Pinpoint the cell where the given text exists, returning its [x, y] midpoint coordinate. 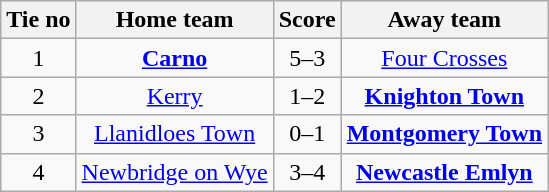
Tie no [38, 20]
Newcastle Emlyn [444, 172]
Away team [444, 20]
3 [38, 134]
Score [307, 20]
Newbridge on Wye [174, 172]
Knighton Town [444, 96]
Carno [174, 58]
4 [38, 172]
Kerry [174, 96]
1 [38, 58]
Four Crosses [444, 58]
1–2 [307, 96]
Llanidloes Town [174, 134]
5–3 [307, 58]
Home team [174, 20]
Montgomery Town [444, 134]
0–1 [307, 134]
3–4 [307, 172]
2 [38, 96]
